Return the [x, y] coordinate for the center point of the cell that contains the specified text.  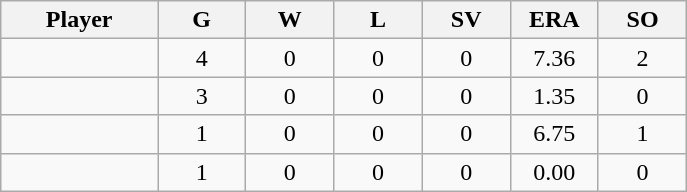
L [378, 20]
4 [202, 58]
6.75 [554, 134]
2 [642, 58]
0.00 [554, 172]
SV [466, 20]
SO [642, 20]
Player [80, 20]
1.35 [554, 96]
G [202, 20]
7.36 [554, 58]
W [290, 20]
3 [202, 96]
ERA [554, 20]
